From the cell containing the given text, extract its center point as (x, y) coordinate. 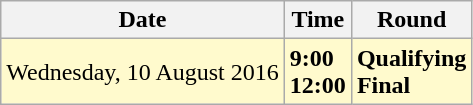
Time (318, 20)
Date (143, 20)
9:0012:00 (318, 72)
QualifyingFinal (411, 72)
Round (411, 20)
Wednesday, 10 August 2016 (143, 72)
